For the text-containing cell, return its midpoint in (X, Y) coordinate format. 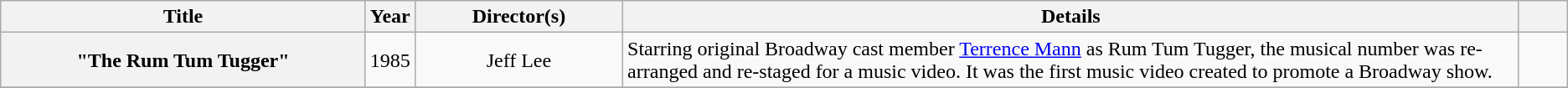
1985 (390, 60)
Details (1071, 17)
Jeff Lee (518, 60)
Title (183, 17)
Year (390, 17)
"The Rum Tum Tugger" (183, 60)
Director(s) (518, 17)
